For the text-containing cell, return its midpoint in (X, Y) coordinate format. 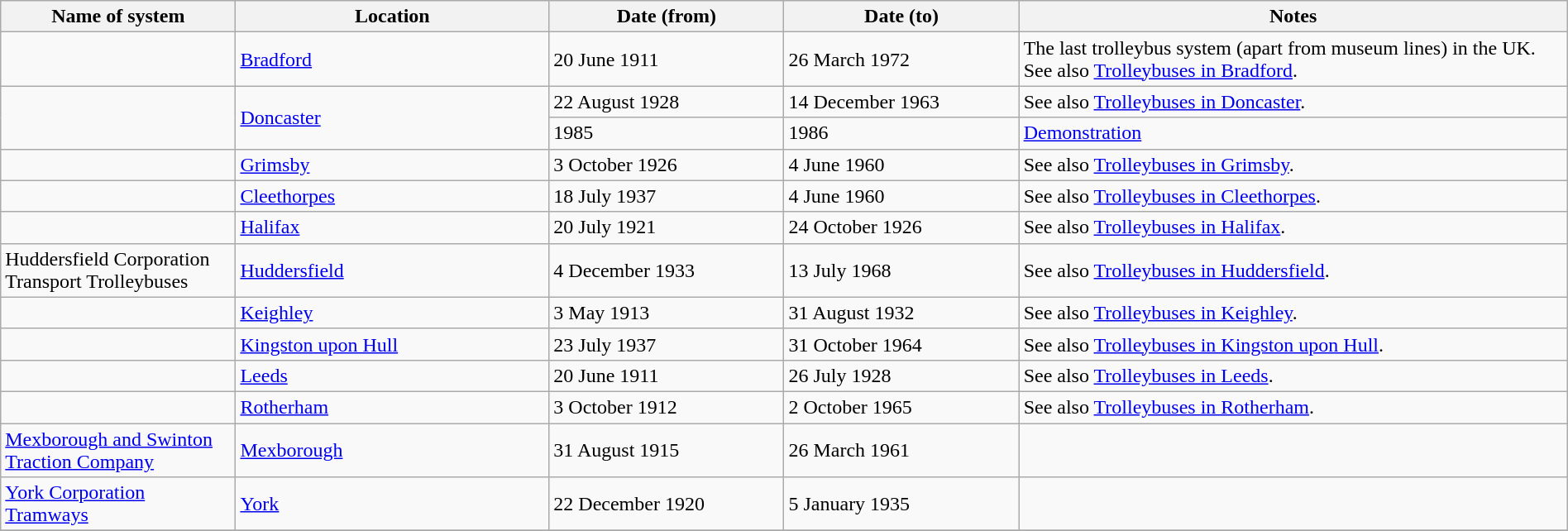
5 January 1935 (901, 505)
Keighley (392, 313)
4 December 1933 (667, 270)
Bradford (392, 60)
18 July 1937 (667, 196)
23 July 1937 (667, 344)
York (392, 505)
3 May 1913 (667, 313)
31 August 1932 (901, 313)
22 August 1928 (667, 102)
Kingston upon Hull (392, 344)
Name of system (118, 17)
Leeds (392, 376)
Mexborough and Swinton Traction Company (118, 450)
Doncaster (392, 117)
26 March 1961 (901, 450)
Halifax (392, 227)
20 July 1921 (667, 227)
See also Trolleybuses in Huddersfield. (1293, 270)
Location (392, 17)
2 October 1965 (901, 407)
Grimsby (392, 165)
See also Trolleybuses in Halifax. (1293, 227)
14 December 1963 (901, 102)
The last trolleybus system (apart from museum lines) in the UK. See also Trolleybuses in Bradford. (1293, 60)
Notes (1293, 17)
1985 (667, 133)
22 December 1920 (667, 505)
See also Trolleybuses in Kingston upon Hull. (1293, 344)
31 August 1915 (667, 450)
Mexborough (392, 450)
Huddersfield Corporation Transport Trolleybuses (118, 270)
Date (to) (901, 17)
Huddersfield (392, 270)
York Corporation Tramways (118, 505)
31 October 1964 (901, 344)
1986 (901, 133)
24 October 1926 (901, 227)
See also Trolleybuses in Rotherham. (1293, 407)
Demonstration (1293, 133)
13 July 1968 (901, 270)
See also Trolleybuses in Cleethorpes. (1293, 196)
See also Trolleybuses in Grimsby. (1293, 165)
Cleethorpes (392, 196)
26 July 1928 (901, 376)
See also Trolleybuses in Leeds. (1293, 376)
See also Trolleybuses in Keighley. (1293, 313)
Rotherham (392, 407)
3 October 1926 (667, 165)
3 October 1912 (667, 407)
See also Trolleybuses in Doncaster. (1293, 102)
26 March 1972 (901, 60)
Date (from) (667, 17)
